Identify which cell holds the provided text, then report its [x, y] central coordinate. 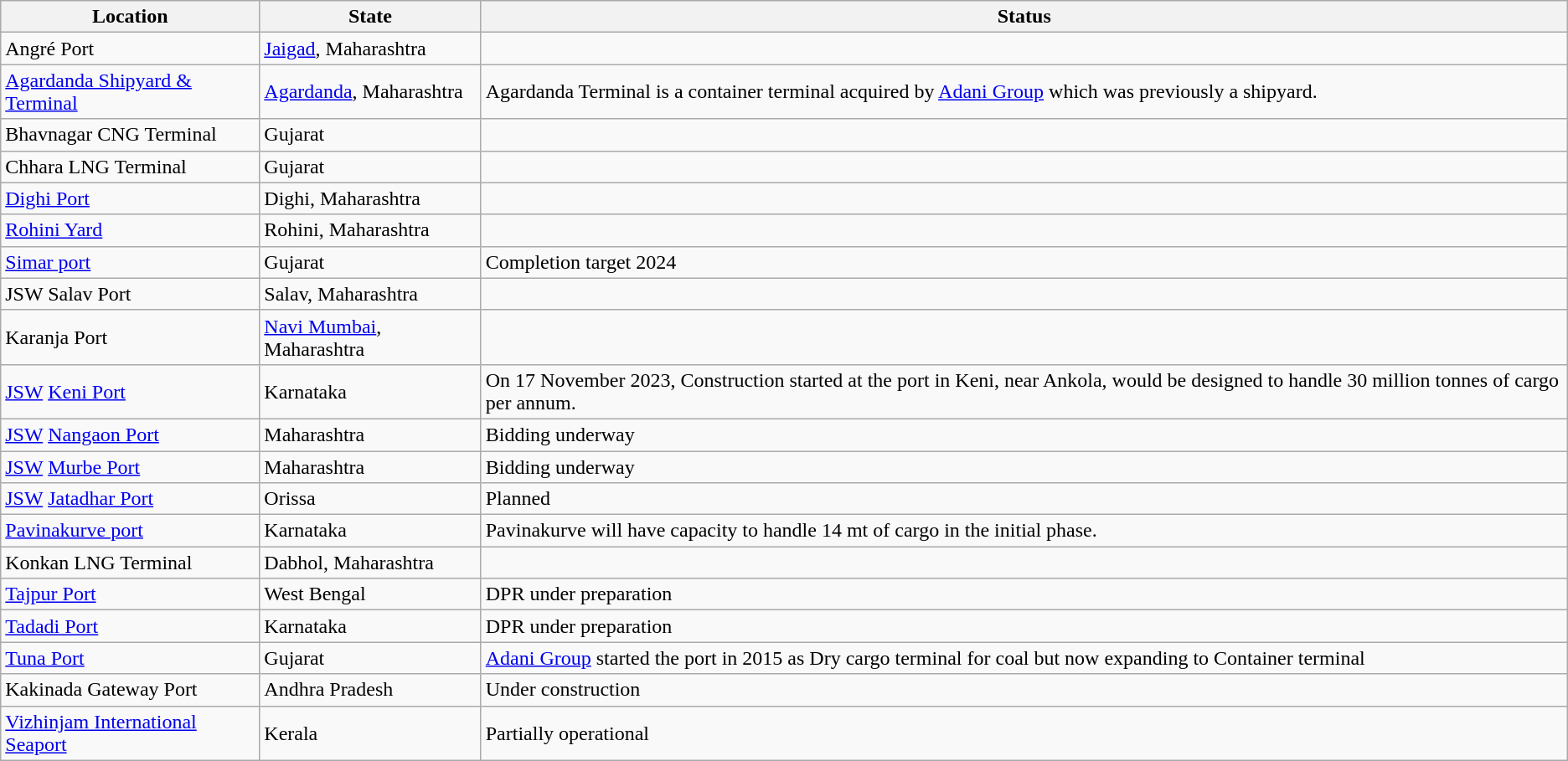
Andhra Pradesh [370, 690]
JSW Keni Port [131, 392]
Kakinada Gateway Port [131, 690]
Tadadi Port [131, 626]
State [370, 17]
Partially operational [1024, 733]
Adani Group started the port in 2015 as Dry cargo terminal for coal but now expanding to Container terminal [1024, 658]
Bhavnagar CNG Terminal [131, 135]
On 17 November 2023, Construction started at the port in Keni, near Ankola, would be designed to handle 30 million tonnes of cargo per annum. [1024, 392]
Dighi, Maharashtra [370, 198]
JSW Nangaon Port [131, 434]
Kerala [370, 733]
Angré Port [131, 49]
West Bengal [370, 594]
Dighi Port [131, 198]
Vizhinjam International Seaport [131, 733]
Planned [1024, 499]
Agardanda Shipyard & Terminal [131, 92]
Simar port [131, 262]
Status [1024, 17]
Chhara LNG Terminal [131, 167]
Under construction [1024, 690]
Pavinakurve will have capacity to handle 14 mt of cargo in the initial phase. [1024, 531]
Completion target 2024 [1024, 262]
Rohini, Maharashtra [370, 230]
Tajpur Port [131, 594]
Location [131, 17]
Tuna Port [131, 658]
Agardanda, Maharashtra [370, 92]
Rohini Yard [131, 230]
Pavinakurve port [131, 531]
JSW Murbe Port [131, 466]
JSW Jatadhar Port [131, 499]
Salav, Maharashtra [370, 294]
Konkan LNG Terminal [131, 563]
Agardanda Terminal is a container terminal acquired by Adani Group which was previously a shipyard. [1024, 92]
JSW Salav Port [131, 294]
Karanja Port [131, 337]
Jaigad, Maharashtra [370, 49]
Navi Mumbai, Maharashtra [370, 337]
Dabhol, Maharashtra [370, 563]
Orissa [370, 499]
